Locate the cell with the specified text and output its [x, y] center coordinate. 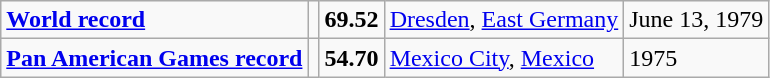
69.52 [352, 20]
Mexico City, Mexico [504, 58]
World record [154, 20]
Dresden, East Germany [504, 20]
54.70 [352, 58]
June 13, 1979 [696, 20]
Pan American Games record [154, 58]
1975 [696, 58]
